For the text-containing cell, return its midpoint in (X, Y) coordinate format. 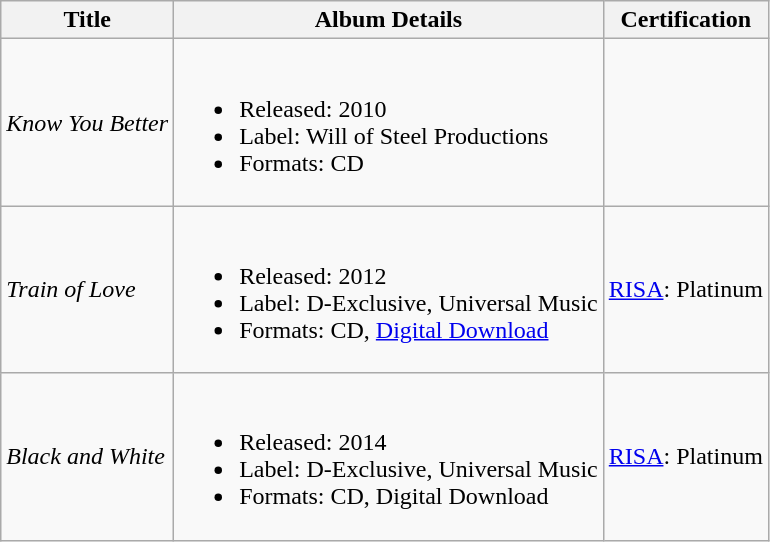
Certification (686, 20)
Know You Better (88, 122)
Train of Love (88, 290)
Released: 2012Label: D-Exclusive, Universal MusicFormats: CD, Digital Download (389, 290)
Released: 2010Label: Will of Steel ProductionsFormats: CD (389, 122)
Album Details (389, 20)
Title (88, 20)
Black and White (88, 456)
Released: 2014Label: D-Exclusive, Universal MusicFormats: CD, Digital Download (389, 456)
